For the text-containing cell, return its midpoint in (x, y) coordinate format. 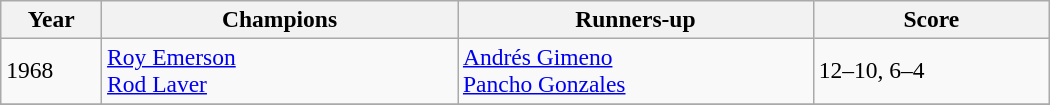
Champions (280, 19)
12–10, 6–4 (931, 70)
Runners-up (636, 19)
Year (52, 19)
Score (931, 19)
Roy Emerson Rod Laver (280, 70)
1968 (52, 70)
Andrés Gimeno Pancho Gonzales (636, 70)
